From the cell containing the given text, extract its center point as [X, Y] coordinate. 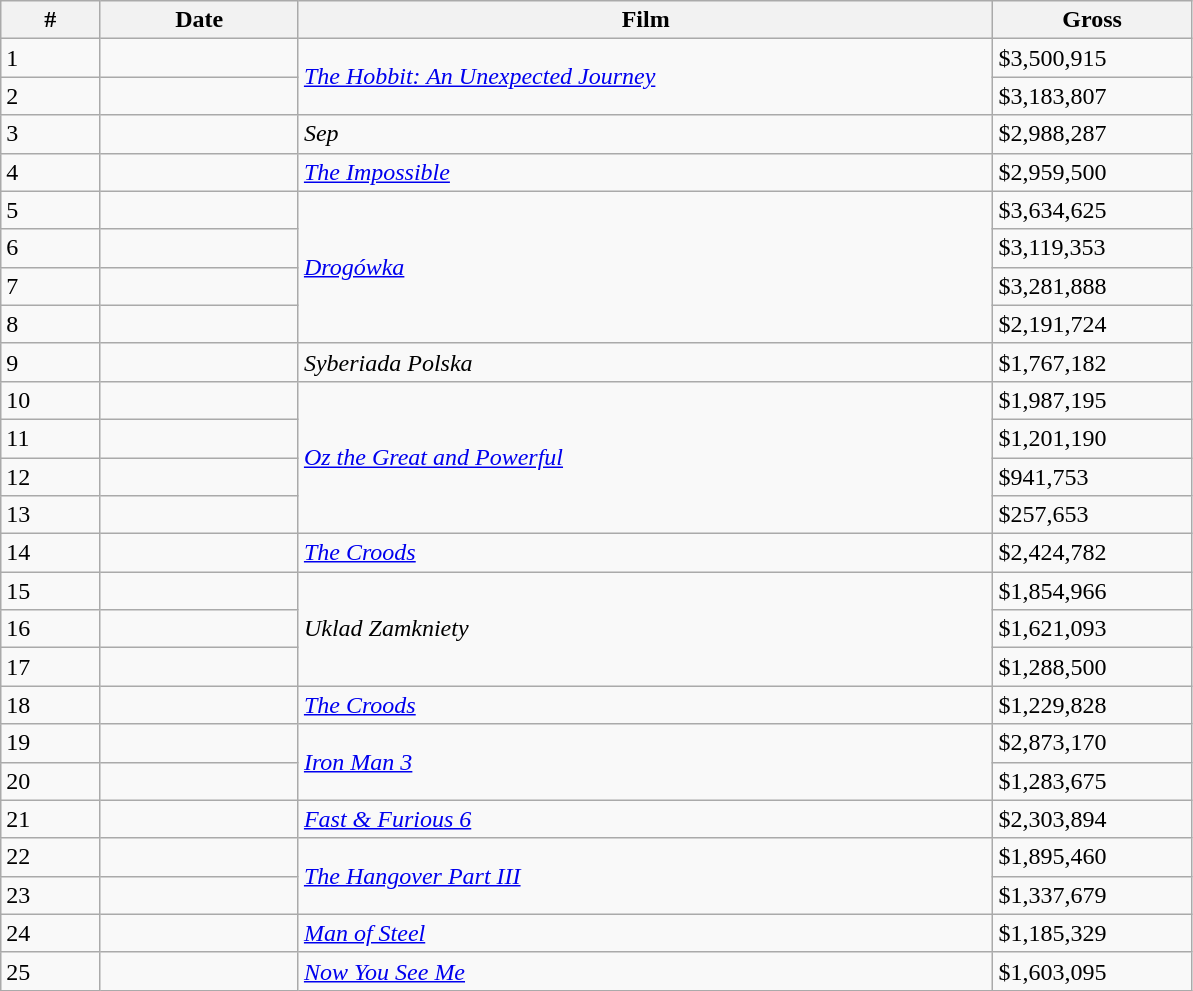
21 [50, 819]
Gross [1092, 20]
20 [50, 781]
Sep [646, 134]
19 [50, 743]
10 [50, 400]
$1,854,966 [1092, 591]
17 [50, 667]
$1,185,329 [1092, 933]
$1,229,828 [1092, 705]
The Hangover Part III [646, 876]
$3,183,807 [1092, 96]
$1,603,095 [1092, 971]
Oz the Great and Powerful [646, 457]
$1,895,460 [1092, 857]
$3,281,888 [1092, 286]
Man of Steel [646, 933]
11 [50, 438]
12 [50, 477]
2 [50, 96]
23 [50, 895]
$257,653 [1092, 515]
$2,959,500 [1092, 172]
$1,621,093 [1092, 629]
1 [50, 58]
$2,191,724 [1092, 324]
Date [199, 20]
Uklad Zamkniety [646, 629]
6 [50, 248]
5 [50, 210]
14 [50, 553]
$1,337,679 [1092, 895]
Now You See Me [646, 971]
24 [50, 933]
$941,753 [1092, 477]
8 [50, 324]
$2,873,170 [1092, 743]
$2,424,782 [1092, 553]
$1,987,195 [1092, 400]
Film [646, 20]
16 [50, 629]
7 [50, 286]
$1,288,500 [1092, 667]
22 [50, 857]
$2,303,894 [1092, 819]
9 [50, 362]
Syberiada Polska [646, 362]
$3,634,625 [1092, 210]
13 [50, 515]
$3,500,915 [1092, 58]
$2,988,287 [1092, 134]
25 [50, 971]
Fast & Furious 6 [646, 819]
$1,767,182 [1092, 362]
$3,119,353 [1092, 248]
The Impossible [646, 172]
Drogówka [646, 267]
4 [50, 172]
15 [50, 591]
$1,201,190 [1092, 438]
# [50, 20]
18 [50, 705]
Iron Man 3 [646, 762]
$1,283,675 [1092, 781]
The Hobbit: An Unexpected Journey [646, 77]
3 [50, 134]
